Pinpoint the cell where the given text exists, returning its [x, y] midpoint coordinate. 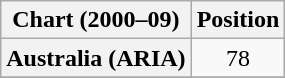
78 [238, 58]
Chart (2000–09) [96, 20]
Australia (ARIA) [96, 58]
Position [238, 20]
